Detect which cell encompasses the target text, then output its (x, y) center coordinate. 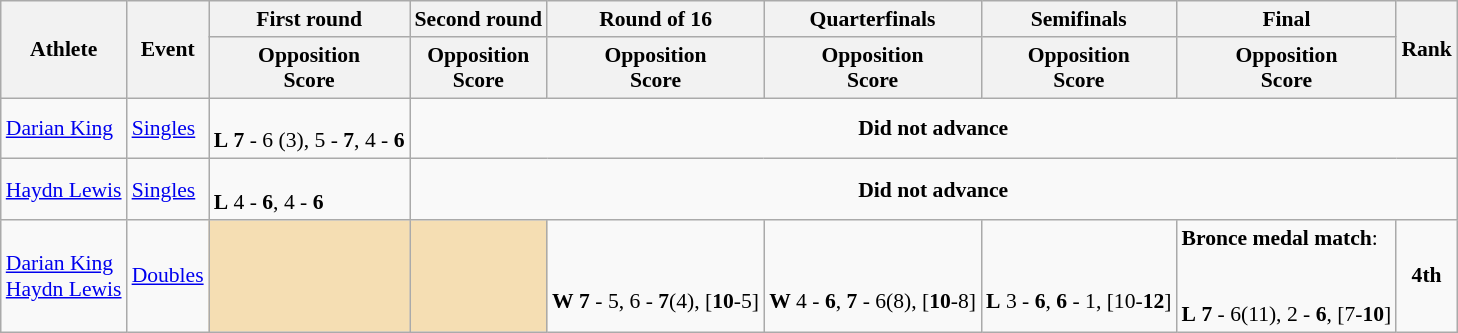
L 4 - 6, 4 - 6 (310, 190)
Second round (479, 19)
W 7 - 5, 6 - 7(4), [10-5] (656, 276)
Doubles (168, 276)
Final (1286, 19)
Round of 16 (656, 19)
Rank (1426, 50)
First round (310, 19)
Event (168, 50)
Quarterfinals (872, 19)
Bronce medal match:L 7 - 6(11), 2 - 6, [7-10] (1286, 276)
Darian King Haydn Lewis (64, 276)
Athlete (64, 50)
Darian King (64, 128)
4th (1426, 276)
L 3 - 6, 6 - 1, [10-12] (1078, 276)
Semifinals (1078, 19)
W 4 - 6, 7 - 6(8), [10-8] (872, 276)
L 7 - 6 (3), 5 - 7, 4 - 6 (310, 128)
Haydn Lewis (64, 190)
